For the text-containing cell, return its midpoint in (X, Y) coordinate format. 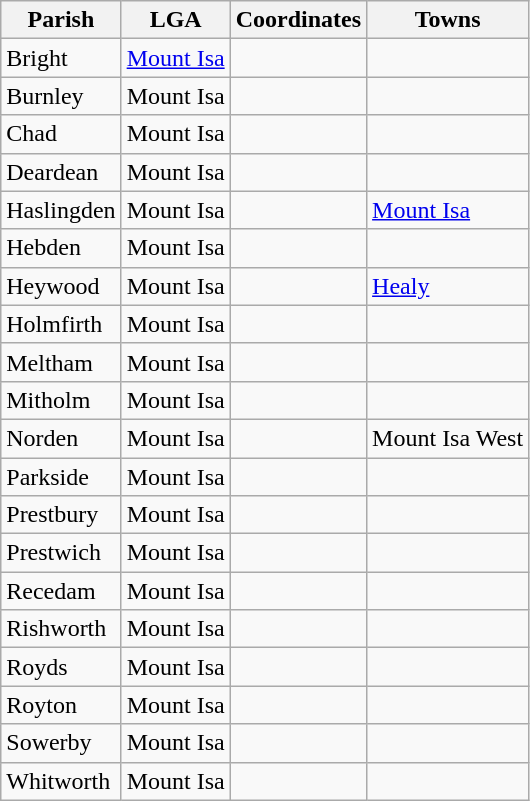
Prestbury (61, 515)
Sowerby (61, 743)
Holmfirth (61, 324)
Parkside (61, 477)
Haslingden (61, 210)
Rishworth (61, 629)
Mount Isa West (448, 438)
Healy (448, 286)
Towns (448, 20)
Recedam (61, 591)
LGA (176, 20)
Mitholm (61, 400)
Norden (61, 438)
Deardean (61, 172)
Whitworth (61, 781)
Coordinates (298, 20)
Heywood (61, 286)
Royton (61, 705)
Royds (61, 667)
Burnley (61, 96)
Meltham (61, 362)
Chad (61, 134)
Parish (61, 20)
Prestwich (61, 553)
Bright (61, 58)
Hebden (61, 248)
